Extract the [x, y] coordinate from the center of the cell holding the provided text.  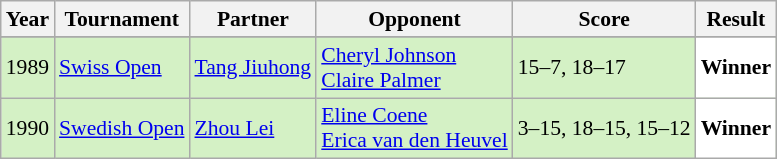
Tang Jiuhong [252, 68]
Swedish Open [122, 128]
Eline Coene Erica van den Heuvel [414, 128]
Partner [252, 19]
Cheryl Johnson Claire Palmer [414, 68]
Tournament [122, 19]
1989 [28, 68]
Result [736, 19]
Swiss Open [122, 68]
Zhou Lei [252, 128]
3–15, 18–15, 15–12 [604, 128]
1990 [28, 128]
Score [604, 19]
Year [28, 19]
Opponent [414, 19]
15–7, 18–17 [604, 68]
